Locate the cell with the specified text and output its [X, Y] center coordinate. 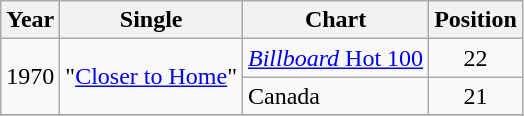
Single [152, 20]
22 [476, 58]
Canada [335, 96]
Chart [335, 20]
"Closer to Home" [152, 77]
21 [476, 96]
Year [30, 20]
Position [476, 20]
Billboard Hot 100 [335, 58]
1970 [30, 77]
